Find where the given text appears and provide that cell's center as (X, Y) coordinate. 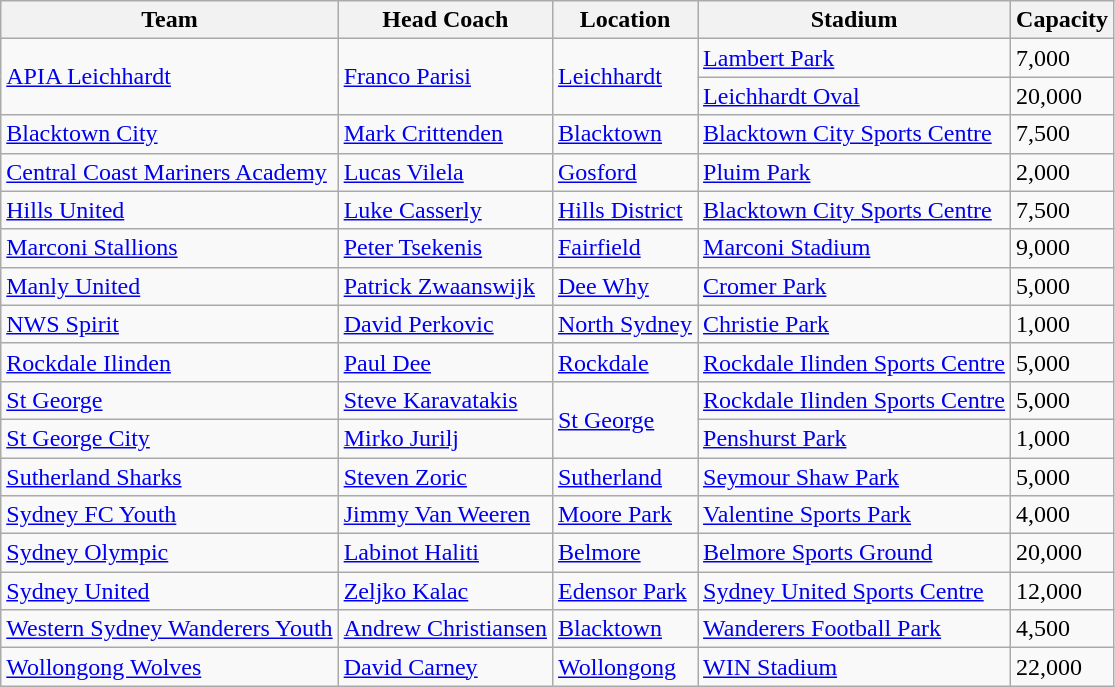
Moore Park (624, 515)
Manly United (170, 286)
7,000 (1062, 58)
Seymour Shaw Park (854, 477)
Gosford (624, 172)
Central Coast Mariners Academy (170, 172)
9,000 (1062, 248)
North Sydney (624, 324)
Wollongong (624, 667)
Peter Tsekenis (445, 248)
Head Coach (445, 20)
Dee Why (624, 286)
Sydney Olympic (170, 553)
Penshurst Park (854, 438)
Belmore (624, 553)
Sutherland (624, 477)
Rockdale (624, 362)
Stadium (854, 20)
Lambert Park (854, 58)
2,000 (1062, 172)
Leichhardt Oval (854, 96)
4,000 (1062, 515)
Patrick Zwaanswijk (445, 286)
Franco Parisi (445, 77)
Lucas Vilela (445, 172)
12,000 (1062, 591)
Mirko Jurilj (445, 438)
Pluim Park (854, 172)
Marconi Stadium (854, 248)
Luke Casserly (445, 210)
Labinot Haliti (445, 553)
22,000 (1062, 667)
Christie Park (854, 324)
Paul Dee (445, 362)
Sutherland Sharks (170, 477)
Western Sydney Wanderers Youth (170, 629)
Leichhardt (624, 77)
Valentine Sports Park (854, 515)
Hills United (170, 210)
Team (170, 20)
David Perkovic (445, 324)
David Carney (445, 667)
Jimmy Van Weeren (445, 515)
WIN Stadium (854, 667)
Sydney FC Youth (170, 515)
Belmore Sports Ground (854, 553)
Andrew Christiansen (445, 629)
Steve Karavatakis (445, 400)
Sydney United Sports Centre (854, 591)
Capacity (1062, 20)
Wollongong Wolves (170, 667)
Hills District (624, 210)
Rockdale Ilinden (170, 362)
Zeljko Kalac (445, 591)
Fairfield (624, 248)
Steven Zoric (445, 477)
Mark Crittenden (445, 134)
St George City (170, 438)
4,500 (1062, 629)
APIA Leichhardt (170, 77)
Wanderers Football Park (854, 629)
Location (624, 20)
Marconi Stallions (170, 248)
Cromer Park (854, 286)
Blacktown City (170, 134)
NWS Spirit (170, 324)
Sydney United (170, 591)
Edensor Park (624, 591)
